Capture the cell that displays the provided text and extract its [x, y] central coordinate. 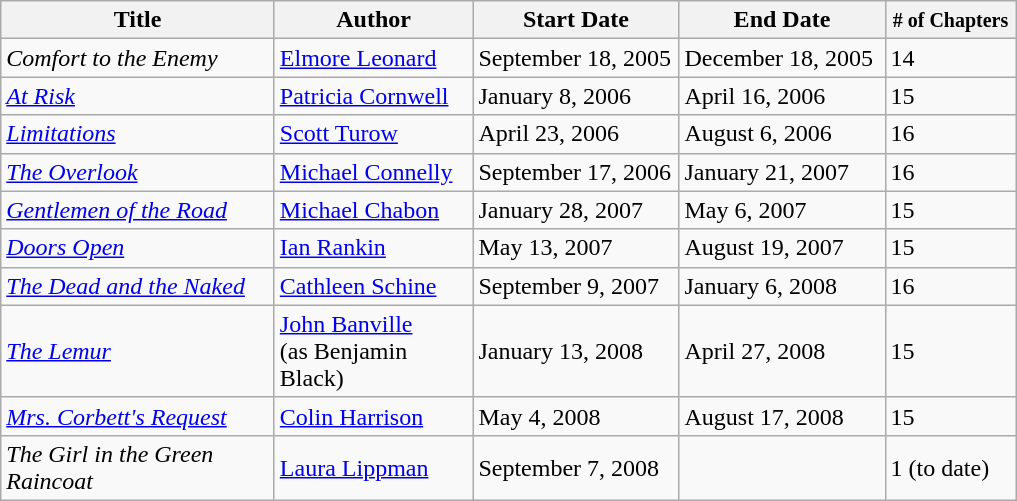
Elmore Leonard [374, 58]
Author [374, 20]
Doors Open [138, 248]
1 (to date) [950, 468]
At Risk [138, 96]
The Girl in the Green Raincoat [138, 468]
The Dead and the Naked [138, 286]
14 [950, 58]
April 16, 2006 [782, 96]
January 13, 2008 [576, 351]
Limitations [138, 134]
Ian Rankin [374, 248]
End Date [782, 20]
Patricia Cornwell [374, 96]
April 27, 2008 [782, 351]
January 8, 2006 [576, 96]
Laura Lippman [374, 468]
September 7, 2008 [576, 468]
May 13, 2007 [576, 248]
April 23, 2006 [576, 134]
August 6, 2006 [782, 134]
Colin Harrison [374, 416]
The Lemur [138, 351]
Title [138, 20]
John Banville(as Benjamin Black) [374, 351]
Gentlemen of the Road [138, 210]
January 28, 2007 [576, 210]
August 19, 2007 [782, 248]
May 6, 2007 [782, 210]
September 17, 2006 [576, 172]
December 18, 2005 [782, 58]
# of Chapters [950, 20]
September 9, 2007 [576, 286]
The Overlook [138, 172]
Scott Turow [374, 134]
January 21, 2007 [782, 172]
Mrs. Corbett's Request [138, 416]
January 6, 2008 [782, 286]
May 4, 2008 [576, 416]
Cathleen Schine [374, 286]
August 17, 2008 [782, 416]
Start Date [576, 20]
Michael Connelly [374, 172]
Michael Chabon [374, 210]
Comfort to the Enemy [138, 58]
September 18, 2005 [576, 58]
